For the text-containing cell, return its midpoint in (X, Y) coordinate format. 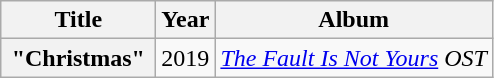
Year (186, 20)
Album (354, 20)
"Christmas" (78, 58)
2019 (186, 58)
Title (78, 20)
The Fault Is Not Yours OST (354, 58)
